Determine the [X, Y] coordinate at the center of the cell enclosing the given text.  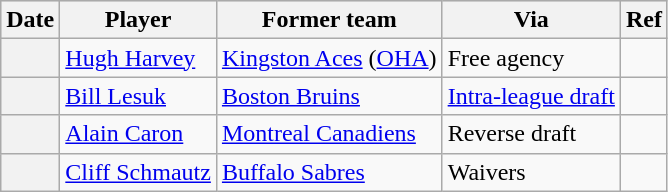
Bill Lesuk [138, 96]
Alain Caron [138, 134]
Ref [644, 20]
Date [30, 20]
Cliff Schmautz [138, 172]
Free agency [531, 58]
Former team [329, 20]
Hugh Harvey [138, 58]
Kingston Aces (OHA) [329, 58]
Boston Bruins [329, 96]
Waivers [531, 172]
Player [138, 20]
Reverse draft [531, 134]
Montreal Canadiens [329, 134]
Intra-league draft [531, 96]
Via [531, 20]
Buffalo Sabres [329, 172]
